Scan for the cell matching the given text and deliver its [x, y] coordinate at center. 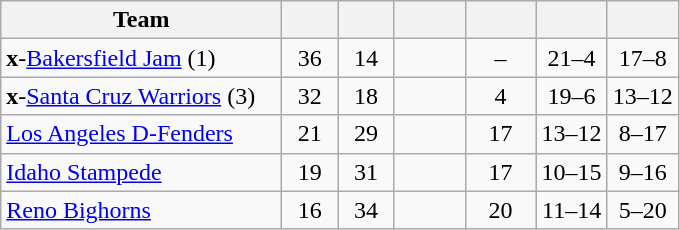
9–16 [642, 172]
21–4 [572, 58]
11–14 [572, 210]
14 [366, 58]
10–15 [572, 172]
21 [310, 134]
36 [310, 58]
4 [500, 96]
– [500, 58]
16 [310, 210]
Los Angeles D-Fenders [142, 134]
Team [142, 20]
20 [500, 210]
x-Santa Cruz Warriors (3) [142, 96]
x-Bakersfield Jam (1) [142, 58]
Idaho Stampede [142, 172]
8–17 [642, 134]
29 [366, 134]
19 [310, 172]
19–6 [572, 96]
32 [310, 96]
Reno Bighorns [142, 210]
18 [366, 96]
31 [366, 172]
34 [366, 210]
17–8 [642, 58]
5–20 [642, 210]
